Determine the (x, y) coordinate at the center of the cell enclosing the given text.  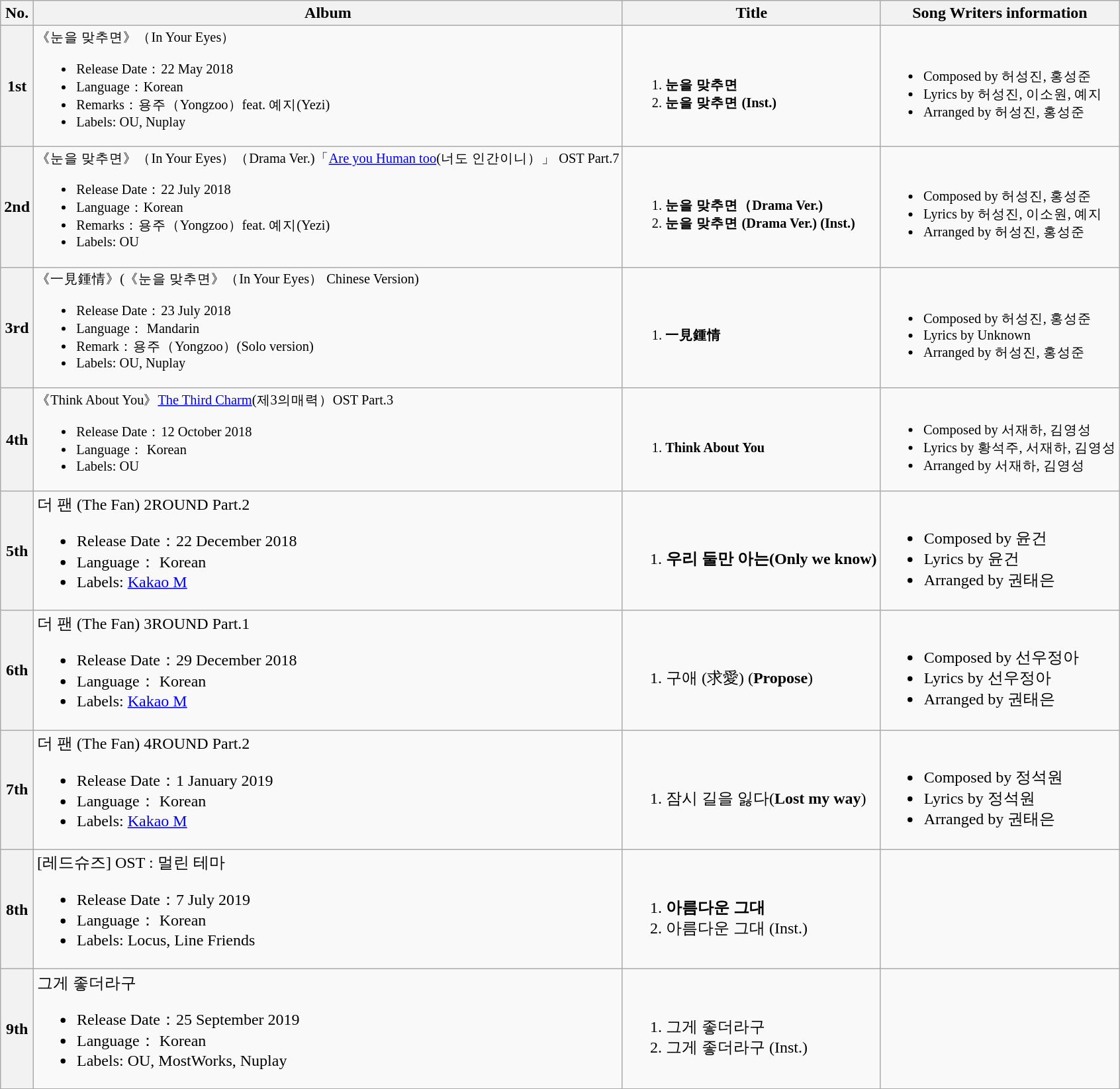
Title (751, 13)
Composed by 선우정아Lyrics by 선우정아Arranged by 권태은 (1000, 670)
《Think About You》The Third Charm(제3의매력）OST Part.3Release Date：12 October 2018Language： KoreanLabels: OU (328, 440)
눈을 맞추면눈을 맞추면 (Inst.) (751, 86)
5th (17, 551)
그게 좋더라구Release Date：25 September 2019Language： KoreanLabels: OU, MostWorks, Nuplay (328, 1029)
Composed by 윤건Lyrics by 윤건Arranged by 권태은 (1000, 551)
《눈을 맞추면》（In Your Eyes）Release Date：22 May 2018Language：KoreanRemarks：용주（Yongzoo）feat. 예지(Yezi)Labels: OU, Nuplay (328, 86)
우리 둘만 아는(Only we know) (751, 551)
더 팬 (The Fan) 3ROUND Part.1Release Date：29 December 2018Language： KoreanLabels: Kakao M (328, 670)
8th (17, 910)
一見鍾情 (751, 328)
Album (328, 13)
더 팬 (The Fan) 2ROUND Part.2Release Date：22 December 2018Language： KoreanLabels: Kakao M (328, 551)
4th (17, 440)
《一見鍾情》(《눈을 맞추면》（In Your Eyes） Chinese Version)Release Date：23 July 2018Language： MandarinRemark：용주（Yongzoo）(Solo version)Labels: OU, Nuplay (328, 328)
7th (17, 790)
3rd (17, 328)
6th (17, 670)
더 팬 (The Fan) 4ROUND Part.2Release Date：1 January 2019Language： KoreanLabels: Kakao M (328, 790)
그게 좋더라구그게 좋더라구 (Inst.) (751, 1029)
Composed by 정석원Lyrics by 정석원Arranged by 권태은 (1000, 790)
Song Writers information (1000, 13)
No. (17, 13)
Composed by 서재하, 김영성Lyrics by 황석주, 서재하, 김영성Arranged by 서재하, 김영성 (1000, 440)
구애 (求愛) (Propose) (751, 670)
2nd (17, 207)
[레드슈즈] OST : 멀린 테마Release Date：7 July 2019Language： KoreanLabels: Locus, Line Friends (328, 910)
눈을 맞추면（Drama Ver.)눈을 맞추면 (Drama Ver.) (Inst.) (751, 207)
Composed by 허성진, 홍성준Lyrics by UnknownArranged by 허성진, 홍성준 (1000, 328)
9th (17, 1029)
잠시 길을 잃다(Lost my way) (751, 790)
Think About You (751, 440)
1st (17, 86)
아름다운 그대아름다운 그대 (Inst.) (751, 910)
